Return the (X, Y) coordinate for the center point of the cell that contains the specified text.  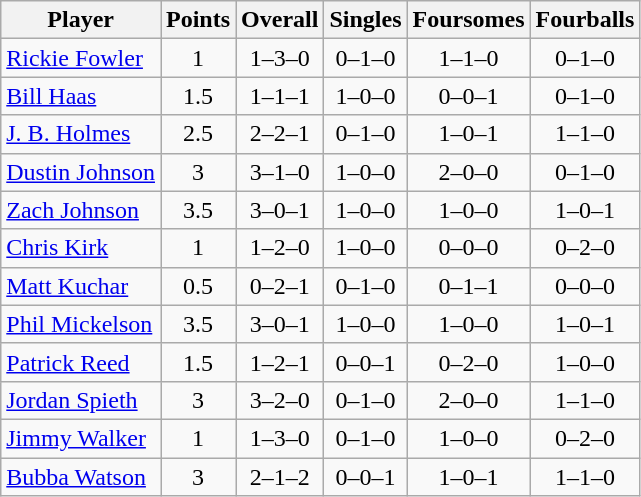
Player (81, 20)
Points (198, 20)
Phil Mickelson (81, 324)
2–1–2 (280, 477)
Zach Johnson (81, 210)
0–2–1 (280, 286)
Patrick Reed (81, 362)
1–2–1 (280, 362)
J. B. Holmes (81, 134)
Fourballs (585, 20)
2–2–1 (280, 134)
Chris Kirk (81, 248)
Matt Kuchar (81, 286)
3–1–0 (280, 172)
3–2–0 (280, 400)
1–2–0 (280, 248)
Bill Haas (81, 96)
1–1–1 (280, 96)
Singles (366, 20)
Rickie Fowler (81, 58)
Foursomes (468, 20)
Bubba Watson (81, 477)
2.5 (198, 134)
Overall (280, 20)
Dustin Johnson (81, 172)
0.5 (198, 286)
Jordan Spieth (81, 400)
Jimmy Walker (81, 438)
0–1–1 (468, 286)
